Capture the cell that displays the provided text and extract its (x, y) central coordinate. 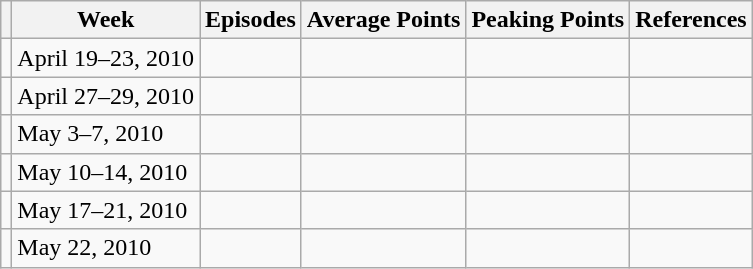
April 27–29, 2010 (106, 96)
Peaking Points (548, 20)
May 22, 2010 (106, 248)
May 10–14, 2010 (106, 172)
May 17–21, 2010 (106, 210)
References (692, 20)
April 19–23, 2010 (106, 58)
May 3–7, 2010 (106, 134)
Episodes (251, 20)
Average Points (384, 20)
Week (106, 20)
